For the text-containing cell, return its midpoint in (x, y) coordinate format. 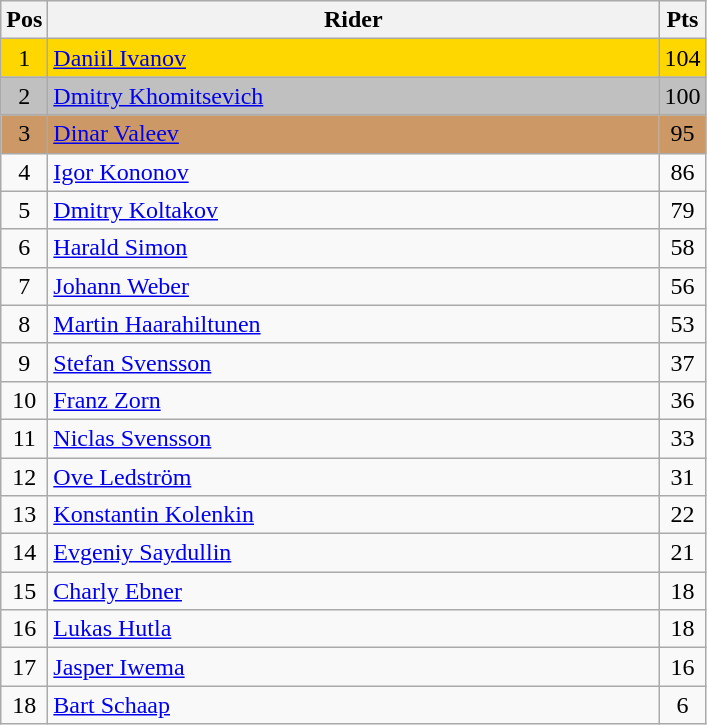
36 (682, 400)
37 (682, 362)
53 (682, 324)
58 (682, 248)
5 (24, 210)
2 (24, 96)
7 (24, 286)
Dmitry Koltakov (354, 210)
Franz Zorn (354, 400)
Lukas Hutla (354, 629)
Daniil Ivanov (354, 58)
95 (682, 134)
Harald Simon (354, 248)
31 (682, 477)
Dinar Valeev (354, 134)
Evgeniy Saydullin (354, 553)
100 (682, 96)
15 (24, 591)
1 (24, 58)
Rider (354, 20)
Bart Schaap (354, 705)
17 (24, 667)
9 (24, 362)
Jasper Iwema (354, 667)
8 (24, 324)
86 (682, 172)
Stefan Svensson (354, 362)
Niclas Svensson (354, 438)
Konstantin Kolenkin (354, 515)
13 (24, 515)
79 (682, 210)
10 (24, 400)
Pos (24, 20)
21 (682, 553)
Martin Haarahiltunen (354, 324)
11 (24, 438)
Charly Ebner (354, 591)
Igor Kononov (354, 172)
Johann Weber (354, 286)
Pts (682, 20)
Dmitry Khomitsevich (354, 96)
Ove Ledström (354, 477)
33 (682, 438)
14 (24, 553)
12 (24, 477)
3 (24, 134)
104 (682, 58)
56 (682, 286)
4 (24, 172)
22 (682, 515)
